For the text-containing cell, return its midpoint in [X, Y] coordinate format. 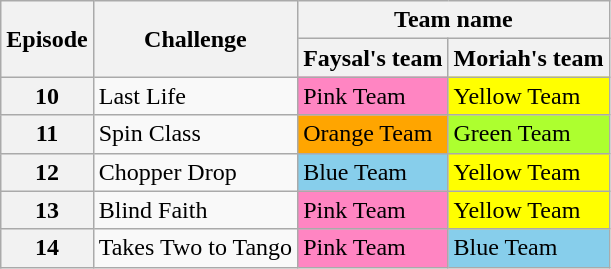
Takes Two to Tango [195, 248]
Challenge [195, 39]
12 [47, 172]
Episode [47, 39]
Spin Class [195, 134]
Orange Team [373, 134]
11 [47, 134]
Chopper Drop [195, 172]
Green Team [528, 134]
14 [47, 248]
Team name [454, 20]
Faysal's team [373, 58]
Blind Faith [195, 210]
13 [47, 210]
Moriah's team [528, 58]
10 [47, 96]
Last Life [195, 96]
